Identify which cell holds the provided text, then report its (x, y) central coordinate. 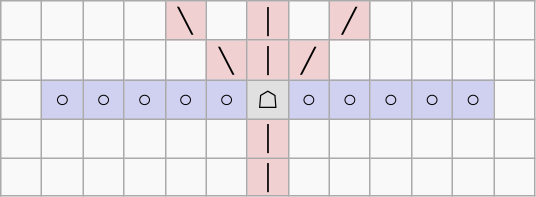
☖ (268, 100)
